Determine the [x, y] coordinate at the center of the cell enclosing the given text.  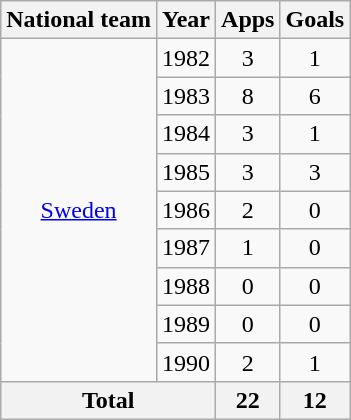
1984 [186, 134]
6 [315, 96]
Goals [315, 20]
1988 [186, 286]
22 [248, 400]
1989 [186, 324]
12 [315, 400]
1986 [186, 210]
Total [108, 400]
1985 [186, 172]
National team [79, 20]
1990 [186, 362]
8 [248, 96]
1987 [186, 248]
1983 [186, 96]
Sweden [79, 210]
1982 [186, 58]
Apps [248, 20]
Year [186, 20]
